Detect which cell encompasses the target text, then output its [x, y] center coordinate. 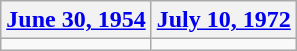
July 10, 1972 [224, 20]
June 30, 1954 [76, 20]
